Output the [X, Y] coordinate of the center of the cell containing the given text.  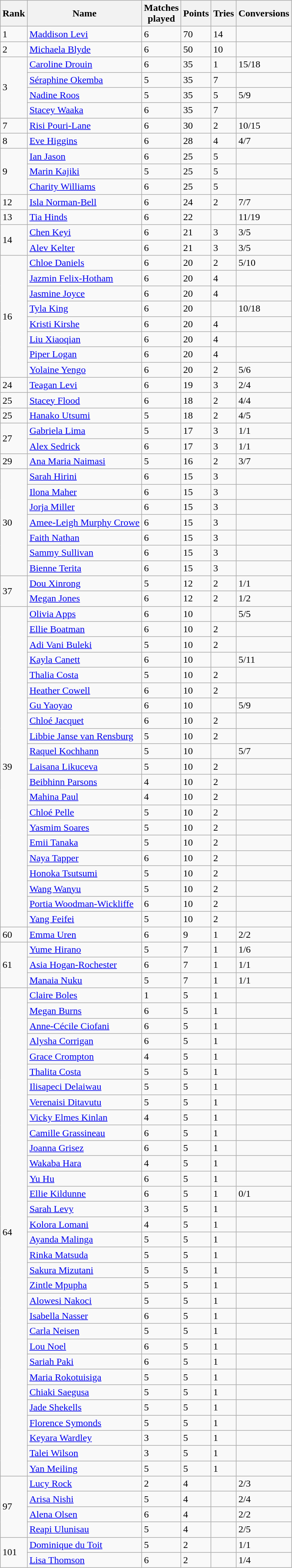
Teagan Levi [85, 385]
Marin Kajiki [85, 171]
50 [196, 49]
Wakaba Hara [85, 1163]
10/18 [264, 309]
Alex Sedrick [85, 446]
Maddison Levi [85, 34]
11/19 [264, 217]
Dou Xinrong [85, 583]
Sammy Sullivan [85, 553]
Florence Symonds [85, 1423]
Ellie Kildunne [85, 1194]
97 [14, 1507]
Yasmim Soares [85, 827]
37 [14, 591]
5/10 [264, 263]
Yang Feifei [85, 919]
Ian Jason [85, 156]
22 [196, 217]
Talei Wilson [85, 1453]
10/15 [264, 125]
Chloé Pelle [85, 812]
Jazmin Felix-Hotham [85, 278]
Maria Rokotuisiga [85, 1377]
Portia Woodman-Wickliffe [85, 904]
Eve Higgins [85, 141]
Gu Yaoyao [85, 706]
Beibhinn Parsons [85, 782]
28 [196, 141]
Kolora Lomani [85, 1224]
Sarah Hirini [85, 477]
Yume Hirano [85, 950]
Adi Vani Buleki [85, 644]
4/5 [264, 415]
Amee-Leigh Murphy Crowe [85, 522]
39 [14, 767]
Emii Tanaka [85, 843]
Matchesplayed [162, 14]
Jorja Miller [85, 507]
Séraphine Okemba [85, 80]
Bienne Terita [85, 568]
Chen Keyi [85, 233]
Anne-Cécile Ciofani [85, 1026]
Ana Maria Naimasi [85, 461]
Megan Burns [85, 1011]
Caroline Drouin [85, 65]
Kayla Canett [85, 660]
64 [14, 1232]
Stacey Waaka [85, 110]
5/11 [264, 660]
4/7 [264, 141]
Alena Olsen [85, 1514]
Lou Noel [85, 1346]
Yu Hu [85, 1178]
Yan Meiling [85, 1469]
Tries [224, 14]
Jade Shekells [85, 1407]
101 [14, 1552]
Yolaine Yengo [85, 370]
Name [85, 14]
Stacey Flood [85, 400]
Sakura Mizutani [85, 1270]
1/2 [264, 599]
Chiaki Saegusa [85, 1392]
5/7 [264, 751]
Chloe Daniels [85, 263]
4/4 [264, 400]
Faith Nathan [85, 538]
Gabriela Lima [85, 431]
Joanna Grisez [85, 1148]
5/5 [264, 614]
Heather Cowell [85, 690]
Arisa Nishi [85, 1499]
Naya Tapper [85, 858]
Jasmine Joyce [85, 293]
Sarah Levy [85, 1209]
Zintle Mpupha [85, 1285]
Kristi Kirshe [85, 324]
15/18 [264, 65]
Rinka Matsuda [85, 1255]
Isabella Nasser [85, 1316]
70 [196, 34]
Tyla King [85, 309]
Ayanda Malinga [85, 1240]
Manaia Nuku [85, 980]
Alev Kelter [85, 248]
7/7 [264, 202]
Asia Hogan-Rochester [85, 965]
Isla Norman-Bell [85, 202]
Reapi Ulunisau [85, 1530]
Charity Williams [85, 186]
61 [14, 965]
Wang Wanyu [85, 888]
2/5 [264, 1530]
Keyara Wardley [85, 1438]
Lucy Rock [85, 1484]
Emma Uren [85, 935]
Chloé Jacquet [85, 721]
1/6 [264, 950]
3/7 [264, 461]
Nadine Roos [85, 95]
13 [14, 217]
Carla Neisen [85, 1331]
Claire Boles [85, 995]
Camille Grassineau [85, 1133]
Megan Jones [85, 599]
5/6 [264, 370]
8 [14, 141]
2/3 [264, 1484]
Ilona Maher [85, 492]
Alowesi Nakoci [85, 1301]
Sariah Paki [85, 1362]
Verenaisi Ditavutu [85, 1102]
27 [14, 438]
Tia Hinds [85, 217]
29 [14, 461]
60 [14, 935]
Alysha Corrigan [85, 1041]
Libbie Janse van Rensburg [85, 736]
Ilisapeci Delaiwau [85, 1087]
Vicky Elmes Kinlan [85, 1117]
Piper Logan [85, 354]
Laisana Likuceva [85, 767]
Risi Pouri-Lane [85, 125]
Honoka Tsutsumi [85, 873]
Liu Xiaoqian [85, 339]
Dominique du Toit [85, 1545]
Mahina Paul [85, 797]
Thalita Costa [85, 1072]
Raquel Kochhann [85, 751]
Hanako Utsumi [85, 415]
Conversions [264, 14]
Rank [14, 14]
Michaela Blyde [85, 49]
Points [196, 14]
Ellie Boatman [85, 629]
Thalia Costa [85, 675]
Olivia Apps [85, 614]
0/1 [264, 1194]
1/4 [264, 1560]
Grace Crompton [85, 1056]
19 [196, 385]
Lisa Thomson [85, 1560]
